Find where the given text appears and provide that cell's center as [x, y] coordinate. 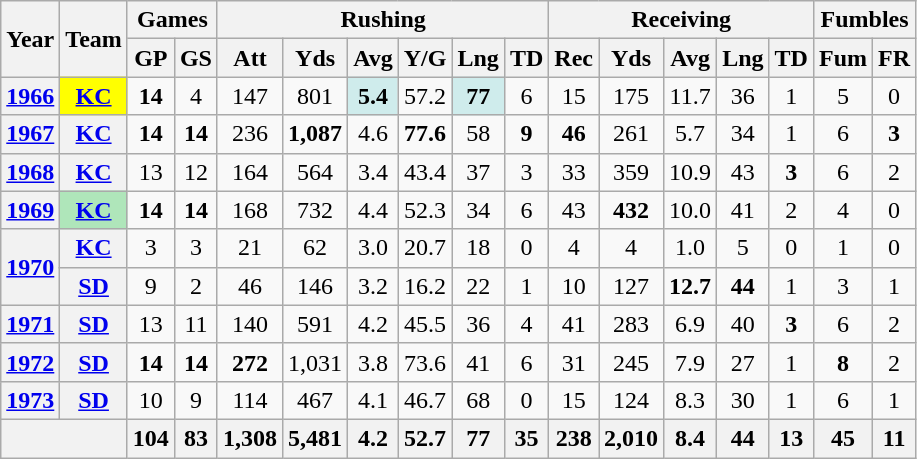
245 [632, 362]
6.9 [690, 324]
Year [30, 39]
359 [632, 172]
5.7 [690, 134]
8.4 [690, 438]
467 [316, 400]
GP [150, 58]
33 [574, 172]
45 [842, 438]
31 [574, 362]
16.2 [425, 286]
37 [478, 172]
58 [478, 134]
114 [250, 400]
168 [250, 210]
1.0 [690, 248]
57.2 [425, 96]
261 [632, 134]
11.7 [690, 96]
432 [632, 210]
3.4 [374, 172]
3.0 [374, 248]
7.9 [690, 362]
104 [150, 438]
10.9 [690, 172]
Games [172, 20]
1,308 [250, 438]
1972 [30, 362]
10.0 [690, 210]
20.7 [425, 248]
12.7 [690, 286]
164 [250, 172]
236 [250, 134]
1,087 [316, 134]
Att [250, 58]
83 [196, 438]
147 [250, 96]
Rushing [382, 20]
591 [316, 324]
5.4 [374, 96]
77.6 [425, 134]
68 [478, 400]
52.3 [425, 210]
8.3 [690, 400]
FR [894, 58]
283 [632, 324]
3.2 [374, 286]
124 [632, 400]
40 [743, 324]
Team [94, 39]
12 [196, 172]
127 [632, 286]
73.6 [425, 362]
5,481 [316, 438]
46.7 [425, 400]
45.5 [425, 324]
21 [250, 248]
1967 [30, 134]
732 [316, 210]
4.6 [374, 134]
52.7 [425, 438]
1970 [30, 267]
4.1 [374, 400]
Fum [842, 58]
272 [250, 362]
Rec [574, 58]
146 [316, 286]
Receiving [682, 20]
30 [743, 400]
GS [196, 58]
35 [526, 438]
238 [574, 438]
801 [316, 96]
Y/G [425, 58]
564 [316, 172]
22 [478, 286]
1973 [30, 400]
3.8 [374, 362]
27 [743, 362]
140 [250, 324]
Fumbles [864, 20]
62 [316, 248]
8 [842, 362]
18 [478, 248]
1,031 [316, 362]
1968 [30, 172]
4.4 [374, 210]
1969 [30, 210]
2,010 [632, 438]
1971 [30, 324]
175 [632, 96]
1966 [30, 96]
43.4 [425, 172]
